Find where the given text appears and provide that cell's center as [x, y] coordinate. 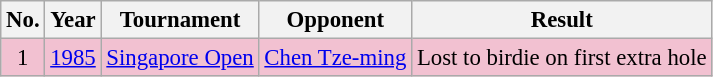
Year [73, 20]
Tournament [180, 20]
No. [23, 20]
Chen Tze-ming [336, 58]
Opponent [336, 20]
Result [562, 20]
Singapore Open [180, 58]
1 [23, 58]
Lost to birdie on first extra hole [562, 58]
1985 [73, 58]
